Determine the [X, Y] coordinate at the center of the cell enclosing the given text.  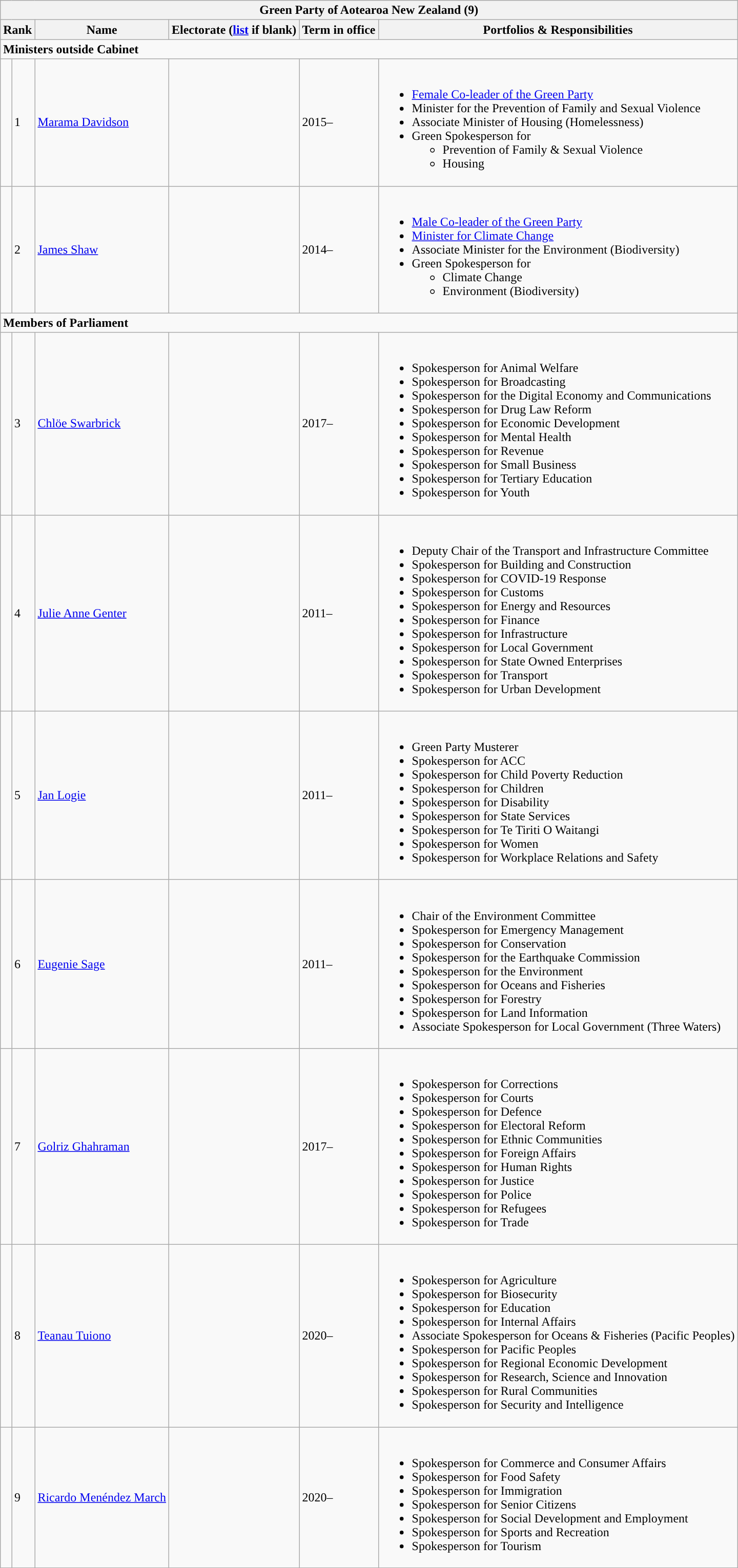
Portfolios & Responsibilities [558, 30]
9 [23, 1498]
Golriz Ghahraman [102, 1146]
Term in office [339, 30]
4 [23, 613]
Green Party of Aotearoa New Zealand (9) [369, 10]
Electorate (list if blank) [234, 30]
James Shaw [102, 249]
2015– [339, 122]
Ministers outside Cabinet [369, 49]
Eugenie Sage [102, 964]
7 [23, 1146]
2014– [339, 249]
Chlöe Swarbrick [102, 424]
Teanau Tuiono [102, 1335]
3 [23, 424]
5 [23, 795]
Julie Anne Genter [102, 613]
Jan Logie [102, 795]
Rank [17, 30]
Members of Parliament [369, 323]
1 [23, 122]
Ricardo Menéndez March [102, 1498]
Name [102, 30]
Marama Davidson [102, 122]
6 [23, 964]
8 [23, 1335]
2 [23, 249]
